Find where the given text appears and provide that cell's center as (X, Y) coordinate. 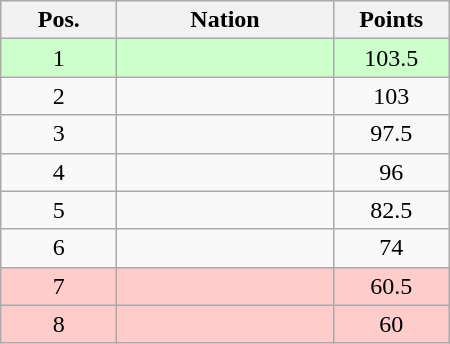
Nation (225, 20)
103.5 (391, 58)
5 (59, 210)
2 (59, 96)
1 (59, 58)
6 (59, 248)
82.5 (391, 210)
Points (391, 20)
74 (391, 248)
60 (391, 324)
8 (59, 324)
3 (59, 134)
7 (59, 286)
4 (59, 172)
Pos. (59, 20)
103 (391, 96)
60.5 (391, 286)
97.5 (391, 134)
96 (391, 172)
